Determine the (X, Y) coordinate at the center of the cell enclosing the given text.  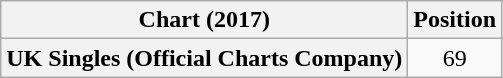
UK Singles (Official Charts Company) (204, 58)
69 (455, 58)
Position (455, 20)
Chart (2017) (204, 20)
